Detect which cell encompasses the target text, then output its [x, y] center coordinate. 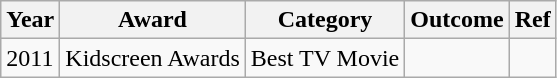
Category [325, 20]
Outcome [457, 20]
Ref [532, 20]
Kidscreen Awards [152, 58]
Best TV Movie [325, 58]
Award [152, 20]
Year [30, 20]
2011 [30, 58]
